Capture the cell that displays the provided text and extract its (x, y) central coordinate. 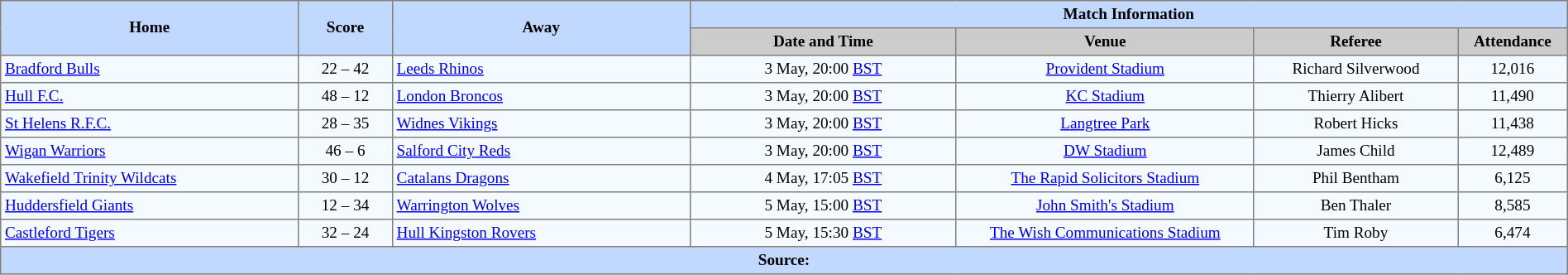
Wigan Warriors (150, 151)
Attendance (1513, 41)
6,125 (1513, 179)
KC Stadium (1105, 96)
The Wish Communications Stadium (1105, 234)
30 – 12 (346, 179)
6,474 (1513, 234)
Tim Roby (1355, 234)
Away (541, 28)
St Helens R.F.C. (150, 124)
Richard Silverwood (1355, 70)
Bradford Bulls (150, 70)
Source: (784, 260)
Hull Kingston Rovers (541, 234)
Wakefield Trinity Wildcats (150, 179)
London Broncos (541, 96)
12 – 34 (346, 205)
Salford City Reds (541, 151)
5 May, 15:30 BST (823, 234)
Warrington Wolves (541, 205)
John Smith's Stadium (1105, 205)
Thierry Alibert (1355, 96)
Score (346, 28)
Langtree Park (1105, 124)
Leeds Rhinos (541, 70)
Venue (1105, 41)
28 – 35 (346, 124)
Phil Bentham (1355, 179)
Catalans Dragons (541, 179)
Home (150, 28)
DW Stadium (1105, 151)
12,489 (1513, 151)
Referee (1355, 41)
11,490 (1513, 96)
8,585 (1513, 205)
Castleford Tigers (150, 234)
32 – 24 (346, 234)
Hull F.C. (150, 96)
James Child (1355, 151)
11,438 (1513, 124)
The Rapid Solicitors Stadium (1105, 179)
46 – 6 (346, 151)
Provident Stadium (1105, 70)
12,016 (1513, 70)
Match Information (1128, 15)
Robert Hicks (1355, 124)
22 – 42 (346, 70)
Ben Thaler (1355, 205)
48 – 12 (346, 96)
Huddersfield Giants (150, 205)
4 May, 17:05 BST (823, 179)
Date and Time (823, 41)
Widnes Vikings (541, 124)
5 May, 15:00 BST (823, 205)
